Identify which cell holds the provided text, then report its (x, y) central coordinate. 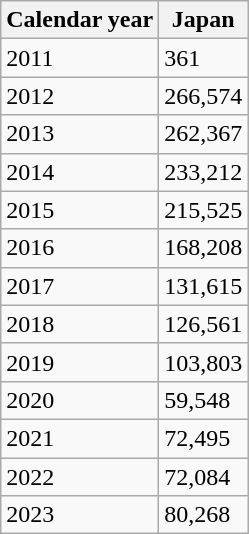
Japan (204, 20)
72,084 (204, 477)
2022 (80, 477)
2014 (80, 172)
2011 (80, 58)
2015 (80, 210)
361 (204, 58)
126,561 (204, 324)
72,495 (204, 438)
2020 (80, 400)
2016 (80, 248)
233,212 (204, 172)
59,548 (204, 400)
2017 (80, 286)
2021 (80, 438)
2012 (80, 96)
2019 (80, 362)
215,525 (204, 210)
103,803 (204, 362)
80,268 (204, 515)
168,208 (204, 248)
2018 (80, 324)
266,574 (204, 96)
262,367 (204, 134)
2023 (80, 515)
Calendar year (80, 20)
131,615 (204, 286)
2013 (80, 134)
